From the cell containing the given text, extract its center point as (X, Y) coordinate. 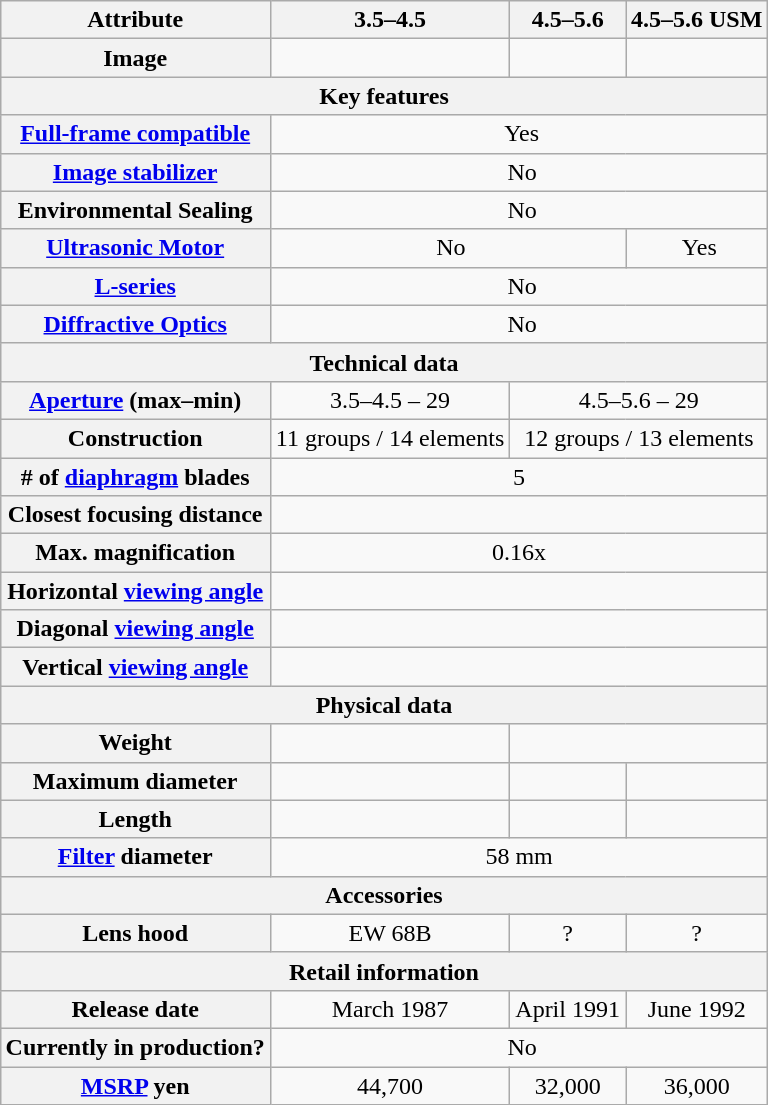
11 groups / 14 elements (390, 438)
Diffractive Optics (135, 324)
Construction (135, 438)
Retail information (384, 971)
MSRP yen (135, 1085)
58 mm (519, 857)
12 groups / 13 elements (639, 438)
March 1987 (390, 1009)
Technical data (384, 362)
Horizontal viewing angle (135, 591)
Filter diameter (135, 857)
Max. magnification (135, 553)
L-series (135, 286)
Aperture (max–min) (135, 400)
Currently in production? (135, 1047)
Attribute (135, 20)
Key features (384, 96)
Ultrasonic Motor (135, 248)
5 (519, 477)
Diagonal viewing angle (135, 629)
EW 68B (390, 933)
4.5–5.6 – 29 (639, 400)
0.16x (519, 553)
Vertical viewing angle (135, 667)
36,000 (697, 1085)
Image stabilizer (135, 172)
# of diaphragm blades (135, 477)
Maximum diameter (135, 781)
Environmental Sealing (135, 210)
Full-frame compatible (135, 134)
32,000 (568, 1085)
Length (135, 819)
44,700 (390, 1085)
Physical data (384, 705)
3.5–4.5 – 29 (390, 400)
Lens hood (135, 933)
3.5–4.5 (390, 20)
Weight (135, 743)
4.5–5.6 USM (697, 20)
Closest focusing distance (135, 515)
April 1991 (568, 1009)
Accessories (384, 895)
Release date (135, 1009)
4.5–5.6 (568, 20)
Image (135, 58)
June 1992 (697, 1009)
